Locate the cell with the specified text and output its [X, Y] center coordinate. 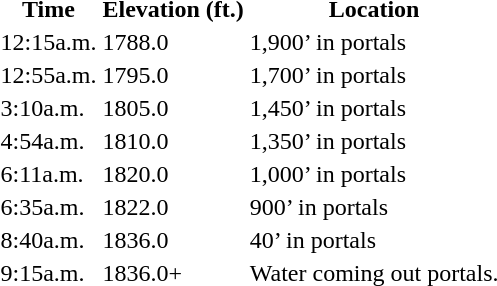
1822.0 [173, 207]
1820.0 [173, 174]
1788.0 [173, 42]
1795.0 [173, 75]
1805.0 [173, 108]
1810.0 [173, 141]
1836.0 [173, 240]
